Identify which cell holds the provided text, then report its (x, y) central coordinate. 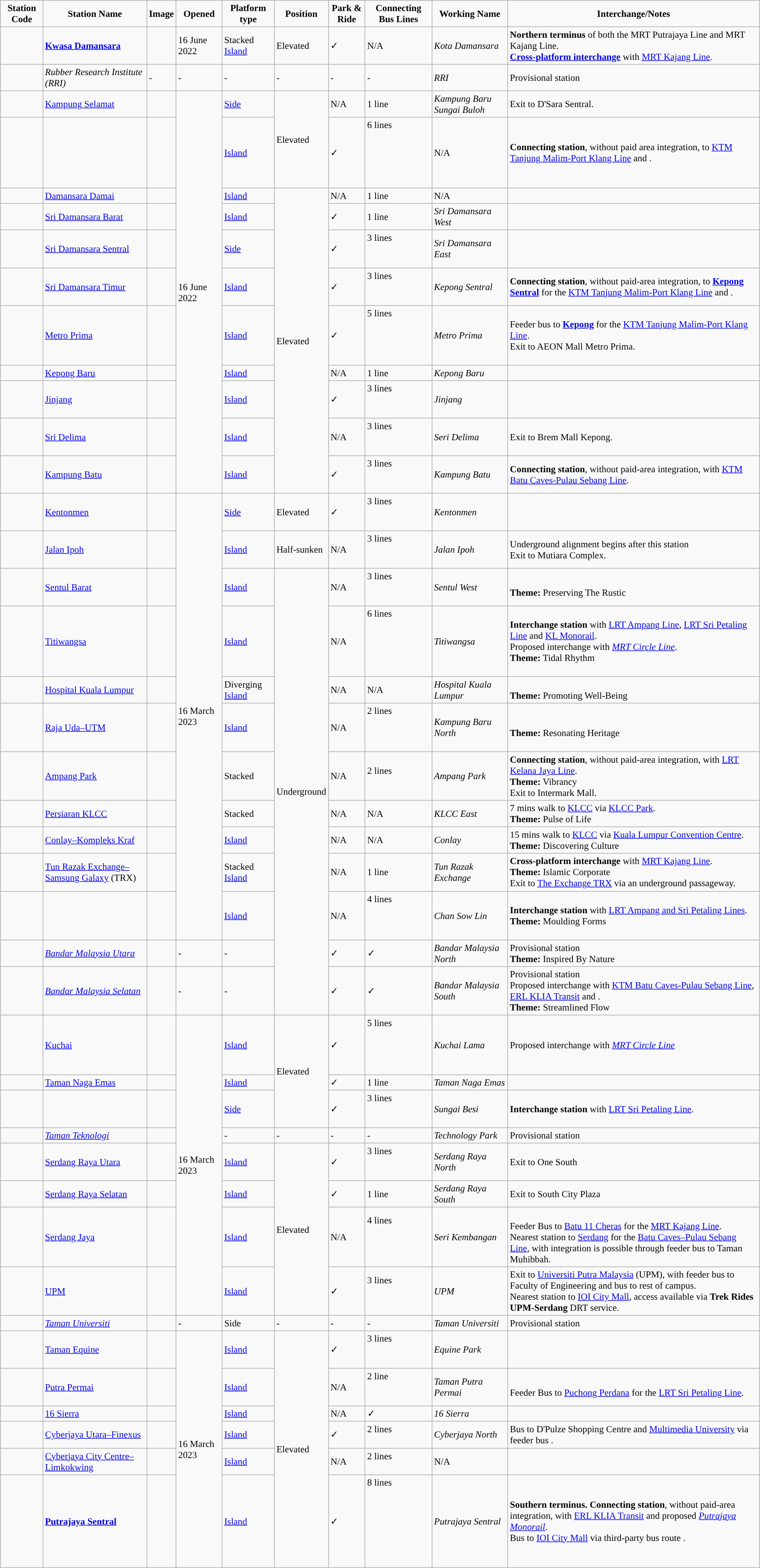
Serdang Raya South (469, 1194)
Underground (301, 792)
Seri Delima (469, 437)
Sri Damansara Barat (94, 217)
Cyberjaya City Centre–Limkokwing (94, 1461)
Bandar Malaysia Utara (94, 953)
Conlay (469, 840)
Putra Permai (94, 1387)
7 mins walk to KLCC via KLCC Park.Theme: Pulse of Life (634, 814)
Provisional stationProposed interchange with KTM Batu Caves-Pulau Sebang Line, ERL KLIA Transit and .Theme: Streamlined Flow (634, 990)
Northern terminus of both the MRT Putrajaya Line and MRT Kajang Line.Cross-platform interchange with MRT Kajang Line. (634, 46)
Bandar Malaysia North (469, 953)
Connecting station, without paid-area integration, with LRT Kelana Jaya Line.Theme: VibrancyExit to Intermark Mall. (634, 776)
Diverging Island (248, 690)
Interchange/Notes (634, 14)
Cyberjaya Utara–Finexus (94, 1435)
Taman Equine (94, 1350)
Theme: Resonating Heritage (634, 728)
Persiaran KLCC (94, 814)
Kampung Baru North (469, 728)
Cyberjaya North (469, 1435)
Sri Damansara East (469, 249)
Tun Razak Exchange (469, 873)
8 lines (399, 1521)
Serdang Raya Selatan (94, 1194)
Kampung Selamat (94, 104)
Connecting station, without paid-area integration, to Kepong Sentral for the KTM Tanjung Malim-Port Klang Line and . (634, 287)
Chan Sow Lin (469, 916)
Connecting Bus Lines (399, 14)
Serdang Jaya (94, 1237)
Feeder Bus to Puchong Perdana for the LRT Sri Petaling Line. (634, 1387)
Interchange station with LRT Ampang and Sri Petaling Lines.Theme: Moulding Forms (634, 916)
Kampung Baru Sungai Buloh (469, 104)
Park & Ride (346, 14)
KLCC East (469, 814)
Position (301, 14)
Underground alignment begins after this stationExit to Mutiara Complex. (634, 550)
Interchange station with LRT Ampang Line, LRT Sri Petaling Line and KL Monorail.Proposed interchange with MRT Circle Line.Theme: Tidal Rhythm (634, 642)
Sentul West (469, 587)
Opened (199, 14)
Conlay–Kompleks Kraf (94, 840)
Working Name (469, 14)
Sri Damansara Timur (94, 287)
Cross-platform interchange with MRT Kajang Line.Theme: Islamic CorporateExit to The Exchange TRX via an underground passageway. (634, 873)
Equine Park (469, 1350)
Exit to D'Sara Sentral. (634, 104)
Sungai Besi (469, 1109)
Bandar Malaysia South (469, 990)
Rubber Research Institute (RRI) (94, 78)
Exit to One South (634, 1162)
Exit to Brem Mall Kepong. (634, 437)
2 line (399, 1387)
Connecting station, without paid area integration, to KTM Tanjung Malim-Port Klang Line and . (634, 153)
Proposed interchange with MRT Circle Line (634, 1045)
Serdang Raya North (469, 1162)
Sri Damansara Sentral (94, 249)
Taman Putra Permai (469, 1387)
RRI (469, 78)
Tun Razak Exchange–Samsung Galaxy (TRX) (94, 873)
Sri Delima (94, 437)
Station Code (22, 14)
Kwasa Damansara (94, 46)
Half-sunken (301, 550)
Theme: Preserving The Rustic (634, 587)
Bus to D'Pulze Shopping Centre and Multimedia University via feeder bus . (634, 1435)
Serdang Raya Utara (94, 1162)
Technology Park (469, 1136)
Kota Damansara (469, 46)
Kuchai (94, 1045)
Station Name (94, 14)
Kepong Sentral (469, 287)
15 mins walk to KLCC via Kuala Lumpur Convention Centre.Theme: Discovering Culture (634, 840)
Theme: Promoting Well-Being (634, 690)
Interchange station with LRT Sri Petaling Line. (634, 1109)
Feeder bus to Kepong for the KTM Tanjung Malim-Port Klang Line.Exit to AEON Mall Metro Prima. (634, 335)
Connecting station, without paid-area integration, with KTM Batu Caves-Pulau Sebang Line. (634, 475)
Taman Teknologi (94, 1136)
Sri Damansara West (469, 217)
Bandar Malaysia Selatan (94, 990)
Platform type (248, 14)
Seri Kembangan (469, 1237)
Kuchai Lama (469, 1045)
Raja Uda–UTM (94, 728)
Damansara Damai (94, 196)
Exit to South City Plaza (634, 1194)
Sentul Barat (94, 587)
Provisional stationTheme: Inspired By Nature (634, 953)
Image (162, 14)
